Detect which cell encompasses the target text, then output its [X, Y] center coordinate. 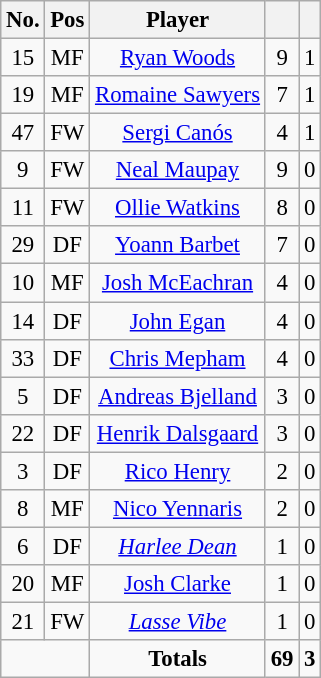
Totals [178, 659]
Player [178, 20]
5 [23, 396]
Ollie Watkins [178, 208]
15 [23, 58]
Josh McEachran [178, 283]
Sergi Canós [178, 133]
47 [23, 133]
Rico Henry [178, 471]
Ryan Woods [178, 58]
33 [23, 358]
29 [23, 245]
Henrik Dalsgaard [178, 433]
20 [23, 584]
69 [282, 659]
Romaine Sawyers [178, 95]
Yoann Barbet [178, 245]
Harlee Dean [178, 546]
21 [23, 621]
19 [23, 95]
John Egan [178, 321]
Pos [68, 20]
Neal Maupay [178, 170]
6 [23, 546]
Andreas Bjelland [178, 396]
Nico Yennaris [178, 509]
11 [23, 208]
Chris Mepham [178, 358]
22 [23, 433]
Lasse Vibe [178, 621]
No. [23, 20]
Josh Clarke [178, 584]
14 [23, 321]
10 [23, 283]
